For the text-containing cell, return its midpoint in [X, Y] coordinate format. 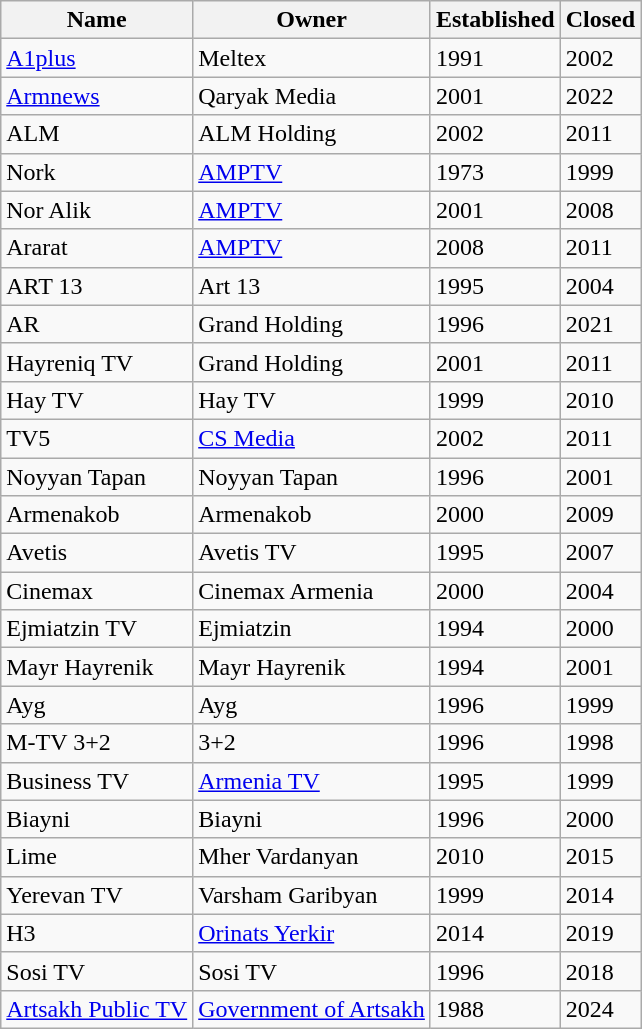
AR [97, 324]
Art 13 [312, 286]
Established [495, 20]
Nork [97, 172]
2007 [600, 553]
M-TV 3+2 [97, 743]
ALM [97, 134]
Ararat [97, 248]
Hayreniq TV [97, 362]
Cinemax [97, 591]
ALM Holding [312, 134]
Avetis [97, 553]
2019 [600, 933]
2018 [600, 971]
2009 [600, 515]
1998 [600, 743]
Business TV [97, 781]
TV5 [97, 438]
Ejmiatzin [312, 629]
Lime [97, 857]
Armnews [97, 96]
H3 [97, 933]
Avetis TV [312, 553]
A1plus [97, 58]
1973 [495, 172]
1991 [495, 58]
Ejmiatzin TV [97, 629]
1988 [495, 1009]
Qaryak Media [312, 96]
Orinats Yerkir [312, 933]
Nor Alik [97, 210]
ART 13 [97, 286]
Owner [312, 20]
Cinemax Armenia [312, 591]
3+2 [312, 743]
Yerevan TV [97, 895]
Name [97, 20]
2015 [600, 857]
Closed [600, 20]
2024 [600, 1009]
Artsakh Public TV [97, 1009]
Meltex [312, 58]
Armenia TV [312, 781]
2022 [600, 96]
2021 [600, 324]
Mher Vardanyan [312, 857]
Government of Artsakh [312, 1009]
CS Media [312, 438]
Varsham Garibyan [312, 895]
